Pinpoint the cell where the given text exists, returning its [x, y] midpoint coordinate. 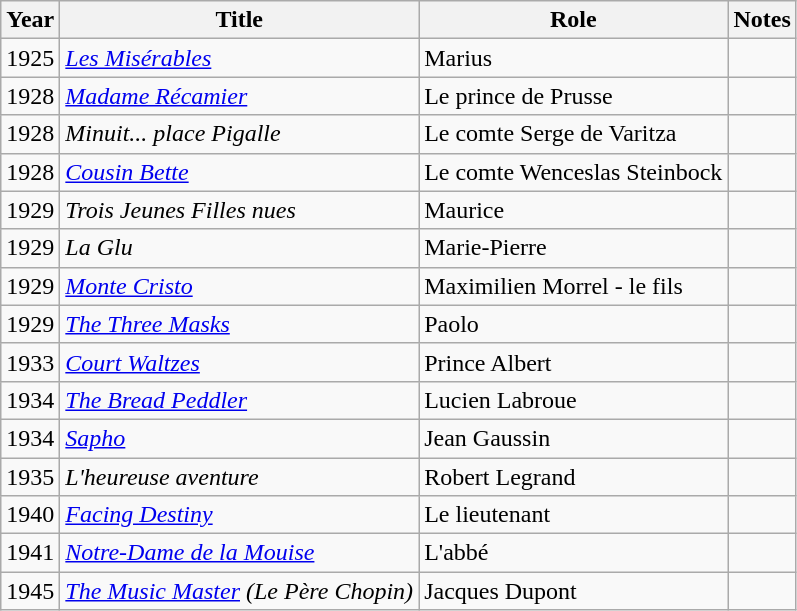
The Bread Peddler [240, 400]
Court Waltzes [240, 362]
Paolo [574, 324]
Les Misérables [240, 58]
1935 [30, 477]
Robert Legrand [574, 477]
L'abbé [574, 553]
Lucien Labroue [574, 400]
Le prince de Prusse [574, 96]
Title [240, 20]
1945 [30, 591]
Madame Récamier [240, 96]
Marius [574, 58]
Monte Cristo [240, 286]
Jean Gaussin [574, 438]
Le comte Serge de Varitza [574, 134]
Marie-Pierre [574, 248]
Role [574, 20]
1925 [30, 58]
Maurice [574, 210]
Trois Jeunes Filles nues [240, 210]
Minuit... place Pigalle [240, 134]
Prince Albert [574, 362]
Year [30, 20]
Notre-Dame de la Mouise [240, 553]
Notes [762, 20]
La Glu [240, 248]
Cousin Bette [240, 172]
1941 [30, 553]
Le comte Wenceslas Steinbock [574, 172]
L'heureuse aventure [240, 477]
Sapho [240, 438]
1933 [30, 362]
Facing Destiny [240, 515]
Jacques Dupont [574, 591]
Le lieutenant [574, 515]
1940 [30, 515]
Maximilien Morrel - le fils [574, 286]
The Three Masks [240, 324]
The Music Master (Le Père Chopin) [240, 591]
